Locate the cell with the specified text and output its [X, Y] center coordinate. 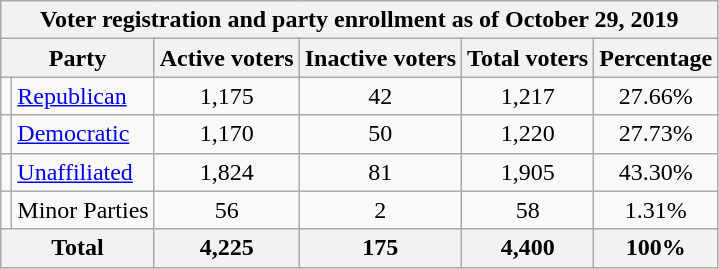
27.73% [656, 134]
175 [380, 248]
Percentage [656, 58]
1.31% [656, 210]
Democratic [83, 134]
81 [380, 172]
4,225 [226, 248]
Active voters [226, 58]
Total voters [528, 58]
1,824 [226, 172]
1,170 [226, 134]
50 [380, 134]
1,217 [528, 96]
4,400 [528, 248]
27.66% [656, 96]
Voter registration and party enrollment as of October 29, 2019 [360, 20]
43.30% [656, 172]
42 [380, 96]
1,220 [528, 134]
1,175 [226, 96]
1,905 [528, 172]
Inactive voters [380, 58]
100% [656, 248]
Unaffiliated [83, 172]
Party [78, 58]
Minor Parties [83, 210]
Republican [83, 96]
2 [380, 210]
56 [226, 210]
Total [78, 248]
58 [528, 210]
